For the text-containing cell, return its midpoint in [X, Y] coordinate format. 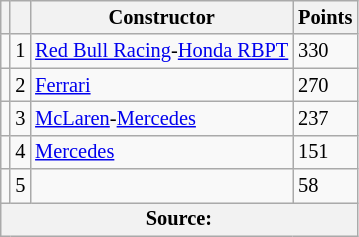
237 [325, 118]
Points [325, 17]
58 [325, 186]
Ferrari [162, 85]
McLaren-Mercedes [162, 118]
Red Bull Racing-Honda RBPT [162, 51]
Mercedes [162, 152]
Constructor [162, 17]
2 [20, 85]
4 [20, 152]
330 [325, 51]
1 [20, 51]
151 [325, 152]
Source: [179, 219]
270 [325, 85]
5 [20, 186]
3 [20, 118]
